Search for the cell housing the specified text and yield its (x, y) center coordinate. 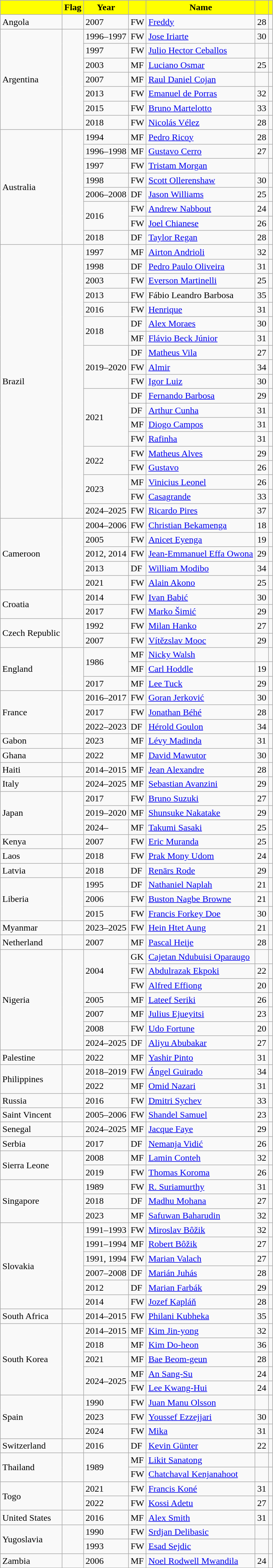
1995 (106, 885)
Japan (31, 813)
2022–2023 (106, 727)
Netherland (31, 942)
Renārs Rode (201, 870)
Philippines (31, 1079)
36 (262, 1345)
Saint Vincent (31, 1115)
2024– (106, 827)
Argentina (31, 79)
2024 (106, 1431)
Singapore (31, 1201)
Hein Htet Aung (201, 928)
2004–2006 (106, 525)
Mika (201, 1431)
Airton Andrioli (201, 252)
1991–1993 (106, 1230)
2007–2008 (106, 1273)
Francis Koné (201, 1489)
2006–2008 (106, 195)
An Sang-Su (201, 1374)
2016–2017 (106, 698)
Hérold Goulon (201, 727)
Yashir Pinto (201, 1057)
Henrique (201, 309)
Fernando Barbosa (201, 396)
Name (201, 8)
Christian Bekamenga (201, 525)
1992 (106, 626)
2023–2025 (106, 928)
Raul Daniel Cojan (201, 79)
Nigeria (31, 1000)
Jacque Faye (201, 1129)
Croatia (31, 604)
Bruno Martelotto (201, 108)
Lee Tuck (201, 683)
37 (262, 511)
2004 (106, 971)
Julio Hector Ceballos (201, 51)
Fábio Leandro Barbosa (201, 295)
Srdjan Delibasic (201, 1532)
Jason Williams (201, 195)
Angola (31, 22)
Haiti (31, 770)
Scott Ollerenshaw (201, 180)
Sierra Leone (31, 1165)
Shunsuke Nakatake (201, 813)
David Mawutor (201, 755)
Ángel Guirado (201, 1072)
Jozef Kapláň (201, 1302)
Robert Bôžik (201, 1244)
Alfred Effiong (201, 985)
Joel Chianese (201, 223)
Matheus Alves (201, 453)
Kim Do-heon (201, 1345)
Cajetan Ndubuisi Oparaugo (201, 957)
Latvia (31, 870)
Omid Nazari (201, 1086)
Milan Hanko (201, 626)
Juan Manu Olsson (201, 1403)
Casagrande (201, 496)
Lee Kwang-Hui (201, 1388)
Myanmar (31, 928)
Diogo Campos (201, 425)
Pedro Paulo Oliveira (201, 266)
Chatchaval Kenjanahoot (201, 1474)
Buston Nagbe Browne (201, 899)
Safuwan Baharudin (201, 1215)
Czech Republic (31, 633)
Thailand (31, 1467)
Emanuel de Porras (201, 94)
Lateef Seriki (201, 1000)
William Modibo (201, 568)
1986 (106, 662)
Marian Farbák (201, 1287)
Luciano Osmar (201, 65)
Nemanja Vidić (201, 1144)
Marián Juhás (201, 1273)
South Korea (31, 1359)
England (31, 669)
1994 (106, 137)
Bae Beom-geun (201, 1359)
2012 (106, 1287)
GK (138, 957)
Thomas Koroma (201, 1172)
Serbia (31, 1144)
Alex Smith (201, 1517)
Spain (31, 1417)
Udo Fortune (201, 1028)
Russia (31, 1101)
Ivan Babić (201, 597)
Julius Ejueyitsi (201, 1014)
Zambia (31, 1561)
Pedro Ricoy (201, 137)
Jean-Emmanuel Effa Owona (201, 554)
Igor Luiz (201, 381)
2012, 2014 (106, 554)
Nathaniel Naplah (201, 885)
Rafinha (201, 439)
Marko Šimić (201, 611)
Philani Kubheka (201, 1316)
Miroslav Bôžik (201, 1230)
Tristam Morgan (201, 165)
Flávio Beck Júnior (201, 338)
Nicolás Vélez (201, 122)
18 (262, 525)
Ghana (31, 755)
Noel Rodwell Mwandila (201, 1561)
Nicky Walsh (201, 655)
Everson Martinelli (201, 281)
Gabon (31, 741)
Madhu Mohana (201, 1201)
Flag (73, 8)
1996–1997 (106, 36)
Sebastian Avanzini (201, 784)
Australia (31, 187)
Pascal Heije (201, 942)
Slovakia (31, 1266)
Liberia (31, 899)
Marian Valach (201, 1259)
Freddy (201, 22)
Lévy Madinda (201, 741)
Takumi Sasaki (201, 827)
Palestine (31, 1057)
Andrew Nabbout (201, 209)
Jonathan Béhé (201, 712)
2018–2019 (106, 1072)
Alex Moraes (201, 324)
Taylor Regan (201, 238)
Vítězslav Mooc (201, 640)
Aliyu Abubakar (201, 1043)
2005–2006 (106, 1115)
Anicet Eyenga (201, 540)
Kevin Günter (201, 1446)
Almir (201, 367)
R. Suriamurthy (201, 1187)
1996–1998 (106, 151)
Youssef Ezzejjari (201, 1417)
Gustavo Cerro (201, 151)
Switzerland (31, 1446)
Shandel Samuel (201, 1115)
Yugoslavia (31, 1539)
Kim Jin-yong (201, 1330)
Goran Jerković (201, 698)
Senegal (31, 1129)
Gustavo (201, 468)
Abdulrazak Ekpoki (201, 971)
Dmitri Sychev (201, 1101)
United States (31, 1517)
Arthur Cunha (201, 410)
Cameroon (31, 554)
Ricardo Pires (201, 511)
Lamin Conteh (201, 1158)
Alain Akono (201, 583)
Kenya (31, 841)
2019 (106, 1172)
Jean Alexandre (201, 770)
1993 (106, 1546)
Likit Sanatong (201, 1460)
Kossi Adetu (201, 1503)
Italy (31, 784)
Carl Hoddle (201, 669)
Jose Iriarte (201, 36)
Eric Muranda (201, 841)
Esad Sejdic (201, 1546)
Francis Forkey Doe (201, 914)
Vinicius Leonel (201, 482)
Brazil (31, 382)
Togo (31, 1496)
Year (106, 8)
Matheus Vila (201, 353)
1991, 1994 (106, 1259)
Laos (31, 856)
Bruno Suzuki (201, 798)
Prak Mony Udom (201, 856)
France (31, 712)
South Africa (31, 1316)
1991–1994 (106, 1244)
